Pinpoint the cell where the given text exists, returning its (X, Y) midpoint coordinate. 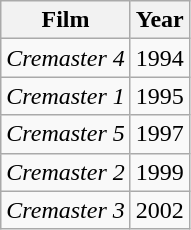
Year (160, 20)
Cremaster 5 (66, 134)
1999 (160, 172)
1995 (160, 96)
2002 (160, 210)
Cremaster 3 (66, 210)
1997 (160, 134)
1994 (160, 58)
Cremaster 4 (66, 58)
Film (66, 20)
Cremaster 1 (66, 96)
Cremaster 2 (66, 172)
